From the cell containing the given text, extract its center point as [x, y] coordinate. 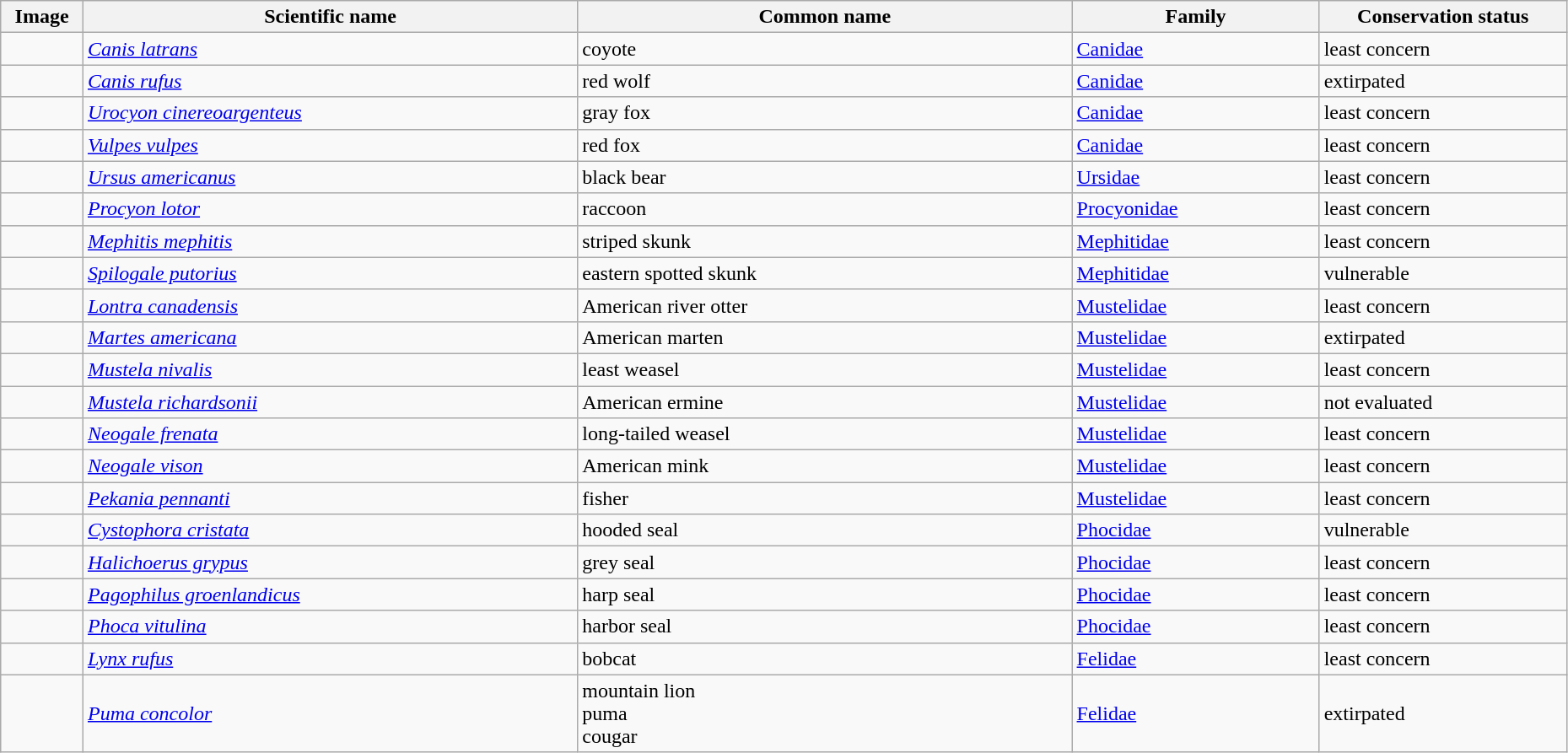
Martes americana [330, 337]
American ermine [825, 402]
Puma concolor [330, 713]
Neogale frenata [330, 434]
Procyonidae [1196, 209]
American river otter [825, 305]
Cystophora cristata [330, 530]
Phoca vitulina [330, 627]
Lontra canadensis [330, 305]
mountain lionpumacougar [825, 713]
Ursidae [1196, 177]
Pagophilus groenlandicus [330, 594]
not evaluated [1442, 402]
Image [42, 17]
Conservation status [1442, 17]
Mephitis mephitis [330, 241]
grey seal [825, 562]
Mustela richardsonii [330, 402]
harp seal [825, 594]
harbor seal [825, 627]
Family [1196, 17]
American marten [825, 337]
fisher [825, 498]
coyote [825, 49]
Vulpes vulpes [330, 145]
striped skunk [825, 241]
Urocyon cinereoargenteus [330, 113]
hooded seal [825, 530]
Mustela nivalis [330, 369]
Procyon lotor [330, 209]
Lynx rufus [330, 659]
bobcat [825, 659]
American mink [825, 466]
raccoon [825, 209]
Pekania pennanti [330, 498]
red wolf [825, 81]
eastern spotted skunk [825, 273]
gray fox [825, 113]
black bear [825, 177]
Halichoerus grypus [330, 562]
Scientific name [330, 17]
red fox [825, 145]
Ursus americanus [330, 177]
Canis latrans [330, 49]
Neogale vison [330, 466]
Canis rufus [330, 81]
Common name [825, 17]
Spilogale putorius [330, 273]
least weasel [825, 369]
long-tailed weasel [825, 434]
